Extract the [x, y] coordinate from the center of the cell holding the provided text.  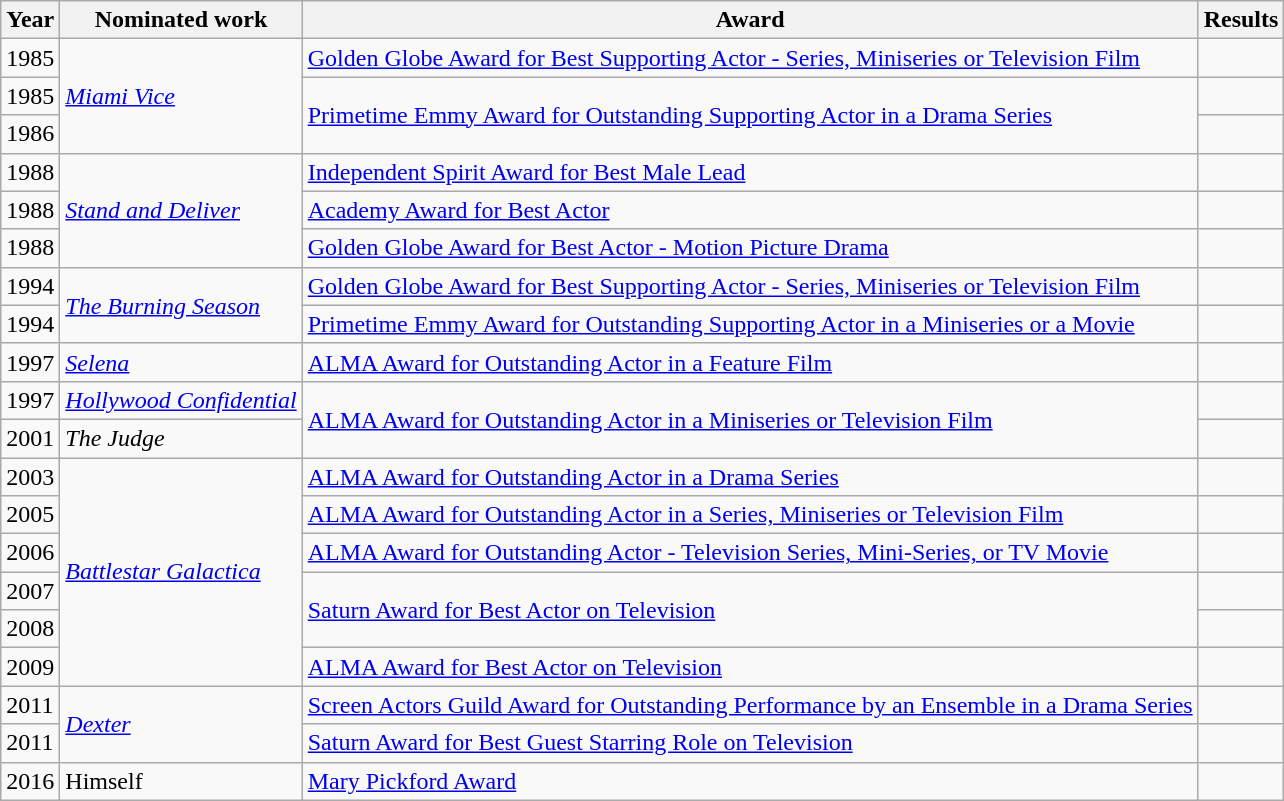
Nominated work [181, 20]
ALMA Award for Outstanding Actor in a Series, Miniseries or Television Film [750, 515]
Battlestar Galactica [181, 572]
Selena [181, 362]
Miami Vice [181, 96]
ALMA Award for Best Actor on Television [750, 667]
2009 [30, 667]
Saturn Award for Best Guest Starring Role on Television [750, 743]
Screen Actors Guild Award for Outstanding Performance by an Ensemble in a Drama Series [750, 705]
2007 [30, 591]
2003 [30, 477]
Himself [181, 781]
2001 [30, 438]
ALMA Award for Outstanding Actor - Television Series, Mini-Series, or TV Movie [750, 553]
ALMA Award for Outstanding Actor in a Drama Series [750, 477]
Stand and Deliver [181, 210]
The Judge [181, 438]
Mary Pickford Award [750, 781]
Independent Spirit Award for Best Male Lead [750, 172]
ALMA Award for Outstanding Actor in a Feature Film [750, 362]
1986 [30, 134]
Dexter [181, 724]
ALMA Award for Outstanding Actor in a Miniseries or Television Film [750, 419]
2005 [30, 515]
Results [1241, 20]
2008 [30, 629]
Award [750, 20]
2016 [30, 781]
Academy Award for Best Actor [750, 210]
Primetime Emmy Award for Outstanding Supporting Actor in a Miniseries or a Movie [750, 324]
Golden Globe Award for Best Actor - Motion Picture Drama [750, 248]
Saturn Award for Best Actor on Television [750, 610]
Hollywood Confidential [181, 400]
Primetime Emmy Award for Outstanding Supporting Actor in a Drama Series [750, 115]
2006 [30, 553]
The Burning Season [181, 305]
Year [30, 20]
